Search for the cell housing the specified text and yield its (X, Y) center coordinate. 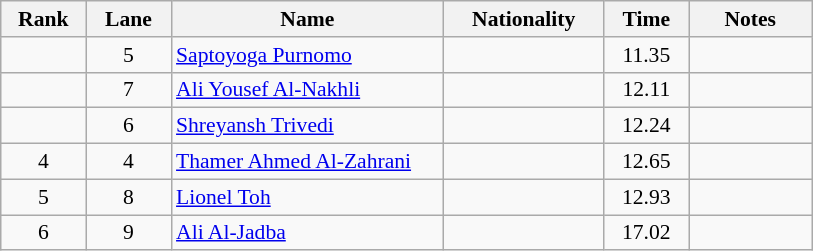
12.24 (646, 126)
17.02 (646, 233)
Lane (128, 19)
Ali Yousef Al-Nakhli (308, 90)
Rank (44, 19)
Thamer Ahmed Al-Zahrani (308, 162)
Time (646, 19)
12.93 (646, 197)
Name (308, 19)
12.65 (646, 162)
11.35 (646, 55)
8 (128, 197)
Nationality (524, 19)
Lionel Toh (308, 197)
Notes (750, 19)
9 (128, 233)
7 (128, 90)
Shreyansh Trivedi (308, 126)
Saptoyoga Purnomo (308, 55)
12.11 (646, 90)
Ali Al-Jadba (308, 233)
